Return the (x, y) coordinate for the center point of the cell that contains the specified text.  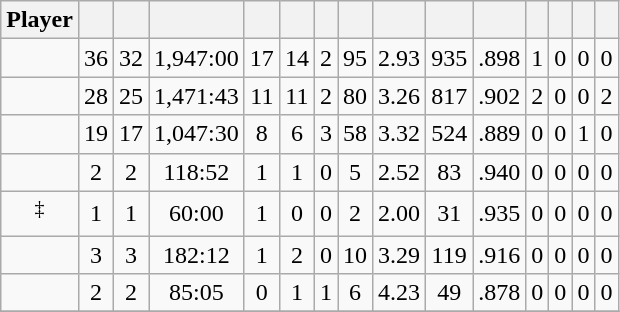
36 (96, 58)
19 (96, 134)
60:00 (197, 214)
2.52 (400, 172)
118:52 (197, 172)
28 (96, 96)
31 (450, 214)
‡ (40, 214)
95 (356, 58)
2.93 (400, 58)
.889 (500, 134)
119 (450, 255)
524 (450, 134)
.902 (500, 96)
.935 (500, 214)
14 (296, 58)
935 (450, 58)
2.00 (400, 214)
3.29 (400, 255)
.916 (500, 255)
8 (262, 134)
3.26 (400, 96)
5 (356, 172)
1,947:00 (197, 58)
182:12 (197, 255)
3.32 (400, 134)
817 (450, 96)
80 (356, 96)
.940 (500, 172)
32 (132, 58)
10 (356, 255)
25 (132, 96)
Player (40, 20)
.878 (500, 293)
83 (450, 172)
49 (450, 293)
4.23 (400, 293)
85:05 (197, 293)
1,047:30 (197, 134)
1,471:43 (197, 96)
.898 (500, 58)
58 (356, 134)
